Return the (x, y) coordinate for the center point of the cell that contains the specified text.  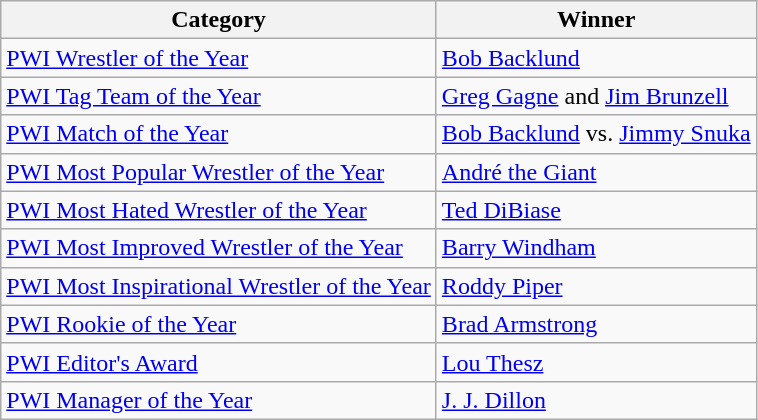
Barry Windham (596, 248)
Lou Thesz (596, 362)
PWI Rookie of the Year (219, 324)
PWI Editor's Award (219, 362)
PWI Tag Team of the Year (219, 96)
PWI Most Hated Wrestler of the Year (219, 210)
Category (219, 20)
PWI Most Improved Wrestler of the Year (219, 248)
Bob Backlund vs. Jimmy Snuka (596, 134)
PWI Most Popular Wrestler of the Year (219, 172)
Winner (596, 20)
PWI Match of the Year (219, 134)
PWI Wrestler of the Year (219, 58)
André the Giant (596, 172)
Ted DiBiase (596, 210)
Greg Gagne and Jim Brunzell (596, 96)
J. J. Dillon (596, 400)
PWI Manager of the Year (219, 400)
Brad Armstrong (596, 324)
Roddy Piper (596, 286)
Bob Backlund (596, 58)
PWI Most Inspirational Wrestler of the Year (219, 286)
